From the cell containing the given text, extract its center point as [X, Y] coordinate. 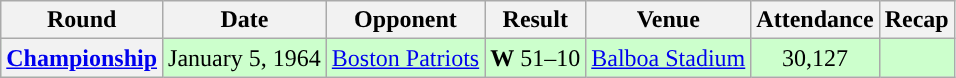
January 5, 1964 [245, 58]
W 51–10 [536, 58]
Result [536, 20]
Championship [82, 58]
Round [82, 20]
Balboa Stadium [668, 58]
Boston Patriots [405, 58]
Attendance [815, 20]
Date [245, 20]
Venue [668, 20]
Recap [916, 20]
Opponent [405, 20]
30,127 [815, 58]
